Provide the [x, y] coordinate of the cell's center where the given text is located.  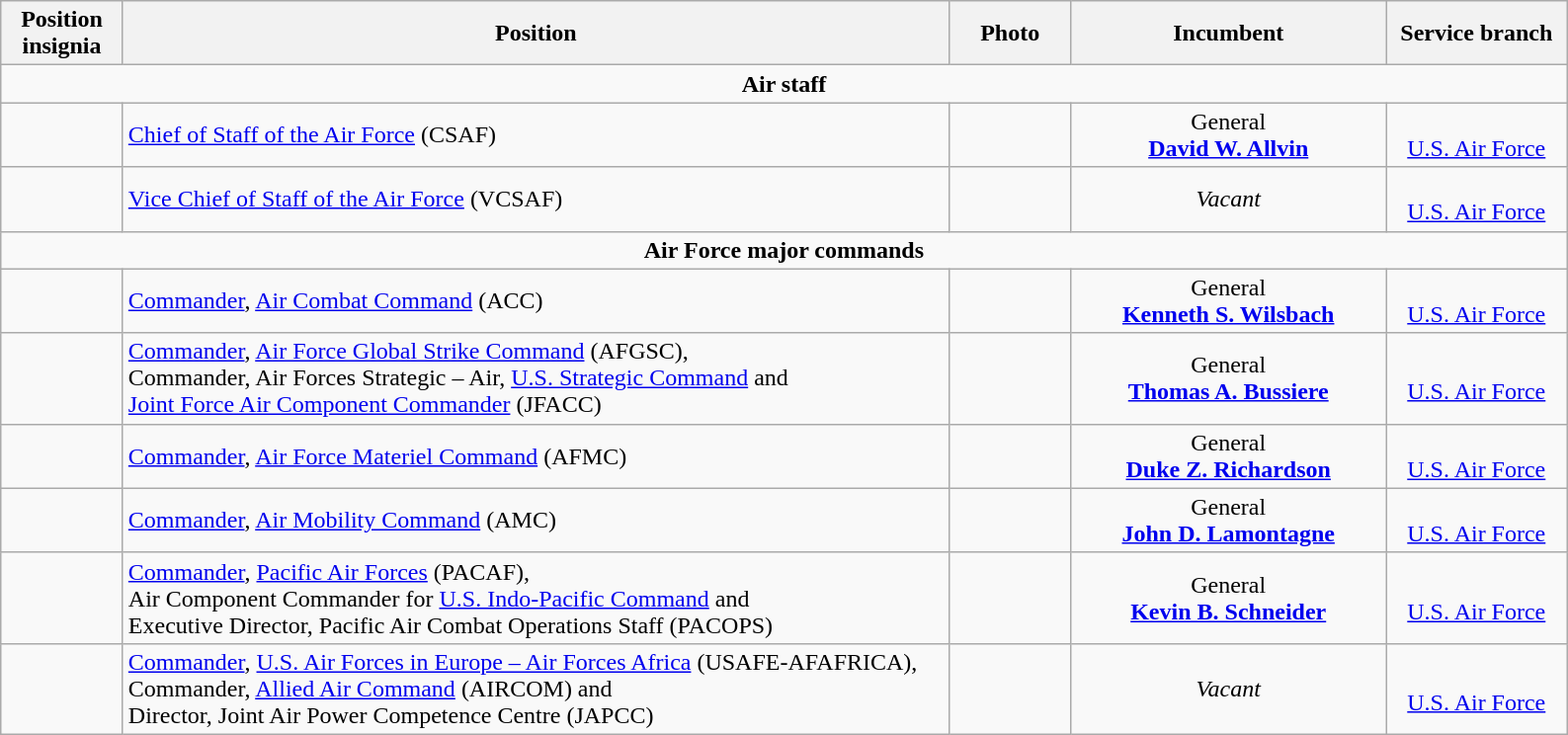
Chief of Staff of the Air Force (CSAF) [536, 134]
Air staff [784, 84]
GeneralDavid W. Allvin [1229, 134]
Service branch [1476, 34]
Position [536, 34]
Air Force major commands [784, 250]
Commander, Air Combat Command (ACC) [536, 300]
GeneralKevin B. Schneider [1229, 598]
Incumbent [1229, 34]
GeneralDuke Z. Richardson [1229, 456]
Commander, Air Force Materiel Command (AFMC) [536, 456]
Photo [1010, 34]
Commander, Air Mobility Command (AMC) [536, 520]
Vice Chief of Staff of the Air Force (VCSAF) [536, 200]
GeneralThomas A. Bussiere [1229, 378]
GeneralKenneth S. Wilsbach [1229, 300]
GeneralJohn D. Lamontagne [1229, 520]
Position insignia [62, 34]
